Return (x, y) of the center of cell containing provided text 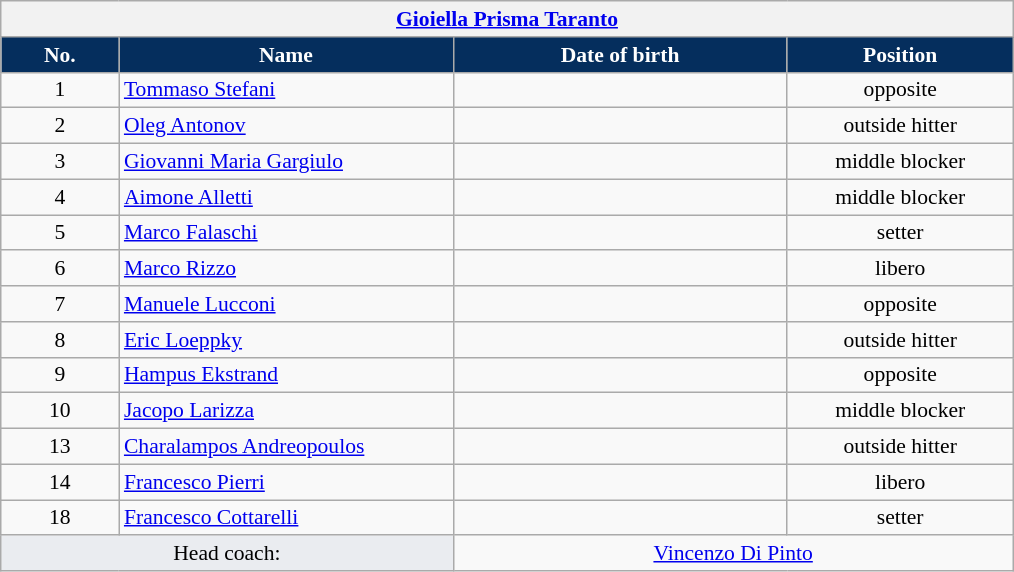
2 (60, 126)
1 (60, 90)
14 (60, 482)
Marco Rizzo (286, 269)
Jacopo Larizza (286, 411)
No. (60, 55)
Head coach: (227, 554)
Vincenzo Di Pinto (733, 554)
Aimone Alletti (286, 197)
3 (60, 162)
Position (900, 55)
Hampus Ekstrand (286, 375)
Tommaso Stefani (286, 90)
Francesco Cottarelli (286, 518)
10 (60, 411)
Giovanni Maria Gargiulo (286, 162)
Name (286, 55)
7 (60, 304)
Francesco Pierri (286, 482)
Gioiella Prisma Taranto (507, 19)
Manuele Lucconi (286, 304)
6 (60, 269)
Marco Falaschi (286, 233)
13 (60, 447)
18 (60, 518)
9 (60, 375)
4 (60, 197)
Date of birth (620, 55)
Charalampos Andreopoulos (286, 447)
Eric Loeppky (286, 340)
Oleg Antonov (286, 126)
8 (60, 340)
5 (60, 233)
